Identify which cell holds the provided text, then report its [X, Y] central coordinate. 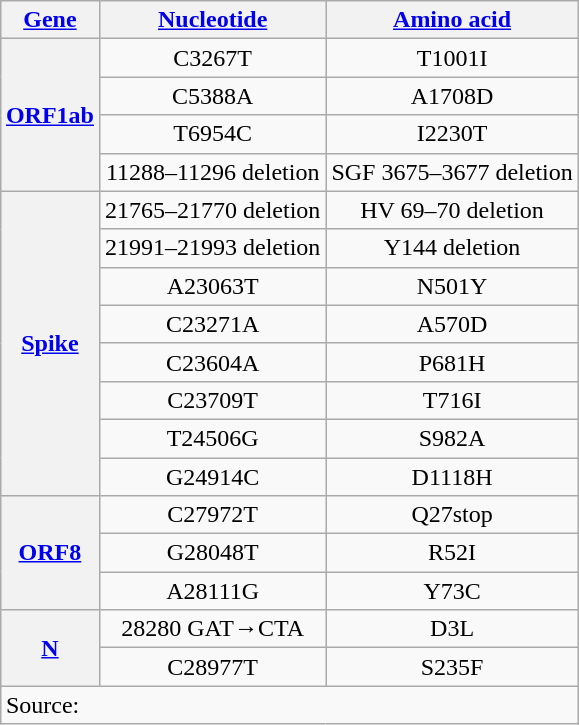
C3267T [212, 58]
Source: [289, 705]
R52I [452, 553]
11288–11296 deletion [212, 172]
Amino acid [452, 20]
21765–21770 deletion [212, 210]
Nucleotide [212, 20]
C5388A [212, 96]
T24506G [212, 438]
N [50, 648]
A1708D [452, 96]
G28048T [212, 553]
A570D [452, 324]
Y144 deletion [452, 248]
T6954C [212, 134]
SGF 3675–3677 deletion [452, 172]
I2230T [452, 134]
C23709T [212, 400]
C23271A [212, 324]
D1118H [452, 477]
T1001I [452, 58]
28280 GAT→CTA [212, 629]
Q27stop [452, 515]
C27972T [212, 515]
A23063T [212, 286]
ORF8 [50, 553]
S982A [452, 438]
A28111G [212, 591]
Y73C [452, 591]
Spike [50, 343]
C28977T [212, 667]
21991–21993 deletion [212, 248]
D3L [452, 629]
S235F [452, 667]
P681H [452, 362]
HV 69–70 deletion [452, 210]
ORF1ab [50, 115]
N501Y [452, 286]
G24914C [212, 477]
Gene [50, 20]
C23604A [212, 362]
T716I [452, 400]
